Pinpoint the cell where the given text exists, returning its [X, Y] midpoint coordinate. 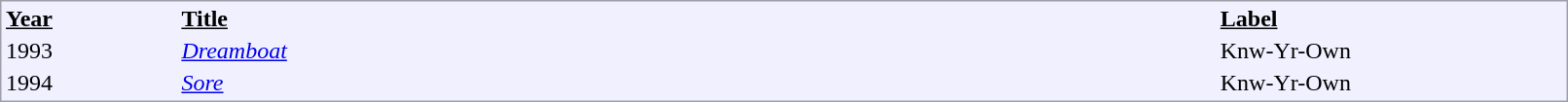
Dreamboat [698, 51]
Sore [698, 83]
1994 [90, 83]
1993 [90, 51]
Label [1392, 18]
Year [90, 18]
Title [698, 18]
